Return the [X, Y] coordinate for the center point of the cell that contains the specified text.  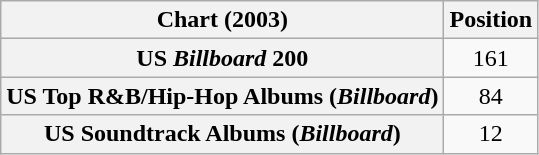
US Top R&B/Hip-Hop Albums (Billboard) [222, 96]
161 [491, 58]
US Billboard 200 [222, 58]
Chart (2003) [222, 20]
12 [491, 134]
84 [491, 96]
Position [491, 20]
US Soundtrack Albums (Billboard) [222, 134]
